From the cell containing the given text, extract its center point as (X, Y) coordinate. 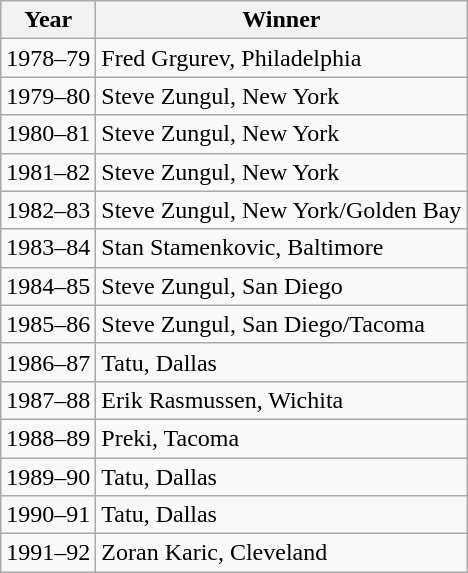
Zoran Karic, Cleveland (282, 553)
1978–79 (48, 58)
Fred Grgurev, Philadelphia (282, 58)
Steve Zungul, San Diego (282, 286)
Steve Zungul, New York/Golden Bay (282, 210)
Steve Zungul, San Diego/Tacoma (282, 324)
Winner (282, 20)
1984–85 (48, 286)
1979–80 (48, 96)
1985–86 (48, 324)
1990–91 (48, 515)
1982–83 (48, 210)
1989–90 (48, 477)
1988–89 (48, 438)
1980–81 (48, 134)
1986–87 (48, 362)
Year (48, 20)
1983–84 (48, 248)
Stan Stamenkovic, Baltimore (282, 248)
1987–88 (48, 400)
Preki, Tacoma (282, 438)
1991–92 (48, 553)
Erik Rasmussen, Wichita (282, 400)
1981–82 (48, 172)
